Detect which cell encompasses the target text, then output its (X, Y) center coordinate. 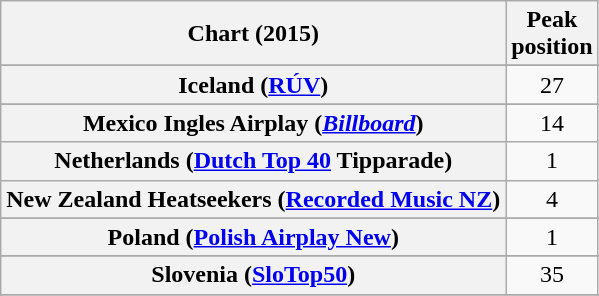
35 (552, 275)
14 (552, 123)
Netherlands (Dutch Top 40 Tipparade) (254, 161)
Poland (Polish Airplay New) (254, 237)
Slovenia (SloTop50) (254, 275)
Peakposition (552, 34)
Chart (2015) (254, 34)
Mexico Ingles Airplay (Billboard) (254, 123)
New Zealand Heatseekers (Recorded Music NZ) (254, 199)
27 (552, 85)
4 (552, 199)
Iceland (RÚV) (254, 85)
